Pinpoint the cell where the given text exists, returning its [X, Y] midpoint coordinate. 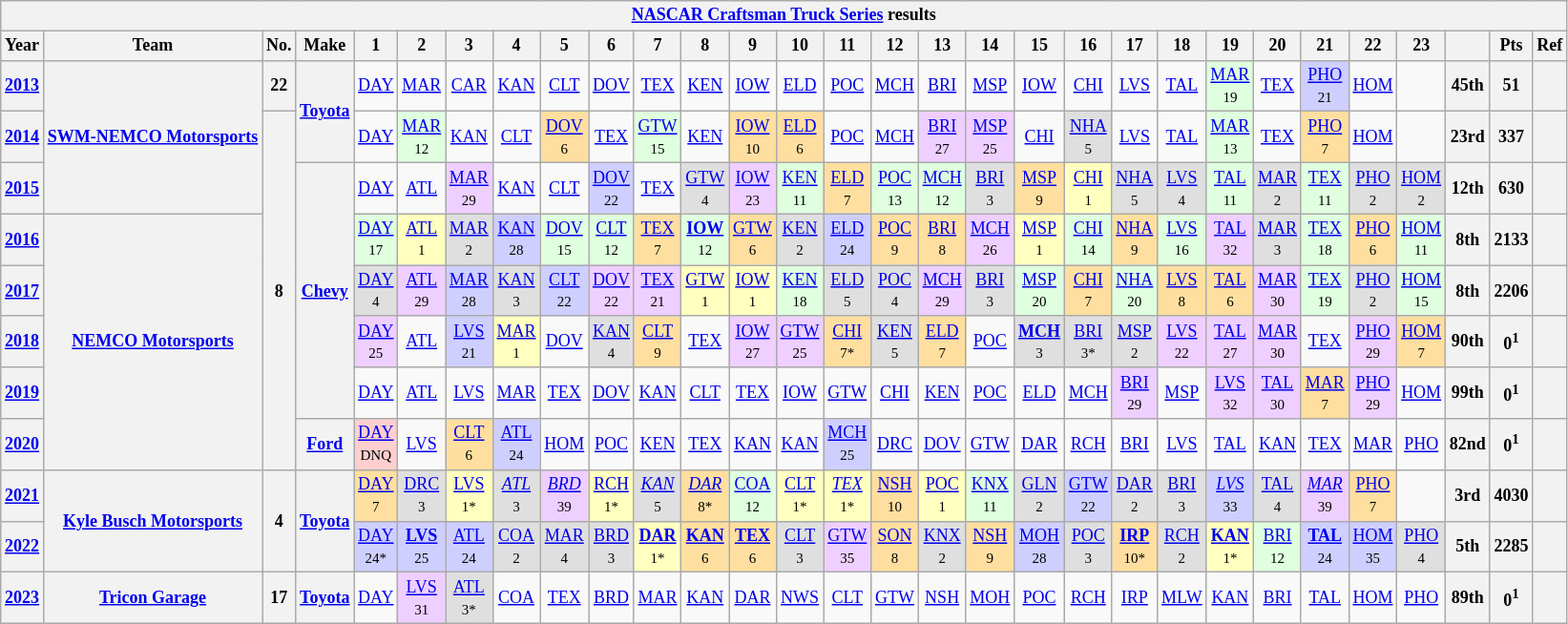
PHO4 [1422, 547]
POC1 [942, 495]
BRI27 [942, 137]
Chevy [324, 290]
TEX6 [753, 547]
KAN4 [612, 342]
NEMCO Motorsports [153, 342]
TAL30 [1278, 393]
TEX7 [658, 239]
LVS32 [1230, 393]
23rd [1468, 137]
KAN3 [516, 291]
TEX21 [658, 291]
NHA9 [1135, 239]
MSP9 [1040, 188]
TAL24 [1325, 547]
DRC [895, 445]
GTW35 [847, 547]
CLT12 [612, 239]
BRI3* [1088, 342]
2014 [23, 137]
10 [800, 46]
IOW27 [753, 342]
NSH10 [895, 495]
HOM15 [1422, 291]
IOW1 [753, 291]
KEN2 [800, 239]
IRP [1135, 598]
CLT3 [800, 547]
DAY24* [376, 547]
KAN5 [658, 495]
DAR8* [705, 495]
51 [1512, 86]
LVS16 [1181, 239]
Make [324, 46]
2017 [23, 291]
ATL1 [422, 239]
5 [565, 46]
COA2 [516, 547]
MCH12 [942, 188]
BRI29 [1135, 393]
BRI12 [1278, 547]
TEX11 [1325, 188]
CAR [469, 86]
COA [516, 598]
HOM2 [1422, 188]
2 [422, 46]
1 [376, 46]
MAR7 [1325, 393]
KAN1* [1230, 547]
15 [1040, 46]
LVS8 [1181, 291]
82nd [1468, 445]
Team [153, 46]
99th [1468, 393]
LVS25 [422, 547]
BRD [612, 598]
4030 [1512, 495]
GTW4 [705, 188]
2133 [1512, 239]
LVS33 [1230, 495]
TAL4 [1278, 495]
DAR1* [658, 547]
DAY7 [376, 495]
TAL11 [1230, 188]
630 [1512, 188]
2019 [23, 393]
ATL3* [469, 598]
POC3 [1088, 547]
MAR19 [1230, 86]
GTW6 [753, 239]
ATL3 [516, 495]
KEN11 [800, 188]
GTW25 [800, 342]
LVS31 [422, 598]
21 [1325, 46]
2015 [23, 188]
CLT6 [469, 445]
KEN18 [800, 291]
Pts [1512, 46]
POC4 [895, 291]
MAR4 [565, 547]
DAY4 [376, 291]
2022 [23, 547]
LVS4 [1181, 188]
DOV15 [565, 239]
MAR13 [1230, 137]
MCH25 [847, 445]
RCH1* [612, 495]
DAY25 [376, 342]
MAR29 [469, 188]
2018 [23, 342]
12th [1468, 188]
GLN2 [1040, 495]
ELD6 [800, 137]
90th [1468, 342]
MSP2 [1135, 342]
CHI14 [1088, 239]
DAY17 [376, 239]
KEN5 [895, 342]
2020 [23, 445]
MAR39 [1325, 495]
11 [847, 46]
GTW15 [658, 137]
GTW22 [1088, 495]
13 [942, 46]
POC13 [895, 188]
2016 [23, 239]
DAYDNQ [376, 445]
14 [991, 46]
MAR12 [422, 137]
MCH29 [942, 291]
TAL6 [1230, 291]
20 [1278, 46]
MSP20 [1040, 291]
GTW1 [705, 291]
16 [1088, 46]
MCH3 [1040, 342]
9 [753, 46]
DRC3 [422, 495]
SWM-NEMCO Motorsports [153, 137]
KAN28 [516, 239]
DAR2 [1135, 495]
MAR1 [516, 342]
18 [1181, 46]
TAL32 [1230, 239]
3 [469, 46]
NHA20 [1135, 291]
HOM7 [1422, 342]
Ford [324, 445]
TAL27 [1230, 342]
MOH [991, 598]
KNX11 [991, 495]
ELD24 [847, 239]
PHO6 [1372, 239]
RCH2 [1181, 547]
NWS [800, 598]
MAR28 [469, 291]
BRD3 [612, 547]
MSP25 [991, 137]
PHO21 [1325, 86]
BRD39 [565, 495]
HOM11 [1422, 239]
2206 [1512, 291]
23 [1422, 46]
KAN6 [705, 547]
5th [1468, 547]
LVS1* [469, 495]
ELD5 [847, 291]
NSH [942, 598]
19 [1230, 46]
2285 [1512, 547]
MSP1 [1040, 239]
KNX2 [942, 547]
6 [612, 46]
TEX19 [1325, 291]
Ref [1550, 46]
2023 [23, 598]
Year [23, 46]
3rd [1468, 495]
LVS21 [469, 342]
45th [1468, 86]
MCH26 [991, 239]
HOM35 [1372, 547]
IOW23 [753, 188]
CLT9 [658, 342]
2013 [23, 86]
MLW [1181, 598]
POC9 [895, 239]
Kyle Busch Motorsports [153, 521]
No. [279, 46]
TEX18 [1325, 239]
IOW12 [705, 239]
337 [1512, 137]
CLT1* [800, 495]
NASCAR Craftsman Truck Series results [784, 15]
IOW10 [753, 137]
2021 [23, 495]
12 [895, 46]
DOV6 [565, 137]
89th [1468, 598]
COA12 [753, 495]
ATL29 [422, 291]
TEX1* [847, 495]
MOH28 [1040, 547]
CHI1 [1088, 188]
IRP10* [1135, 547]
CHI7* [847, 342]
CLT22 [565, 291]
NSH9 [991, 547]
LVS22 [1181, 342]
Tricon Garage [153, 598]
SON8 [895, 547]
CHI7 [1088, 291]
7 [658, 46]
BRI8 [942, 239]
MAR3 [1278, 239]
